Return [x, y] of the center of cell containing provided text 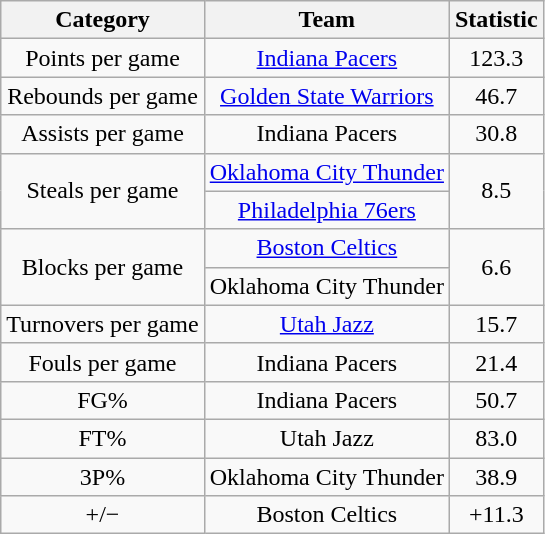
Philadelphia 76ers [326, 210]
Assists per game [102, 134]
38.9 [496, 477]
Team [326, 20]
Turnovers per game [102, 324]
Category [102, 20]
Steals per game [102, 191]
Fouls per game [102, 362]
30.8 [496, 134]
Points per game [102, 58]
6.6 [496, 267]
FG% [102, 400]
50.7 [496, 400]
Statistic [496, 20]
+11.3 [496, 515]
Rebounds per game [102, 96]
8.5 [496, 191]
Golden State Warriors [326, 96]
3P% [102, 477]
21.4 [496, 362]
15.7 [496, 324]
46.7 [496, 96]
83.0 [496, 438]
+/− [102, 515]
Blocks per game [102, 267]
FT% [102, 438]
123.3 [496, 58]
